For the text-containing cell, return its midpoint in [X, Y] coordinate format. 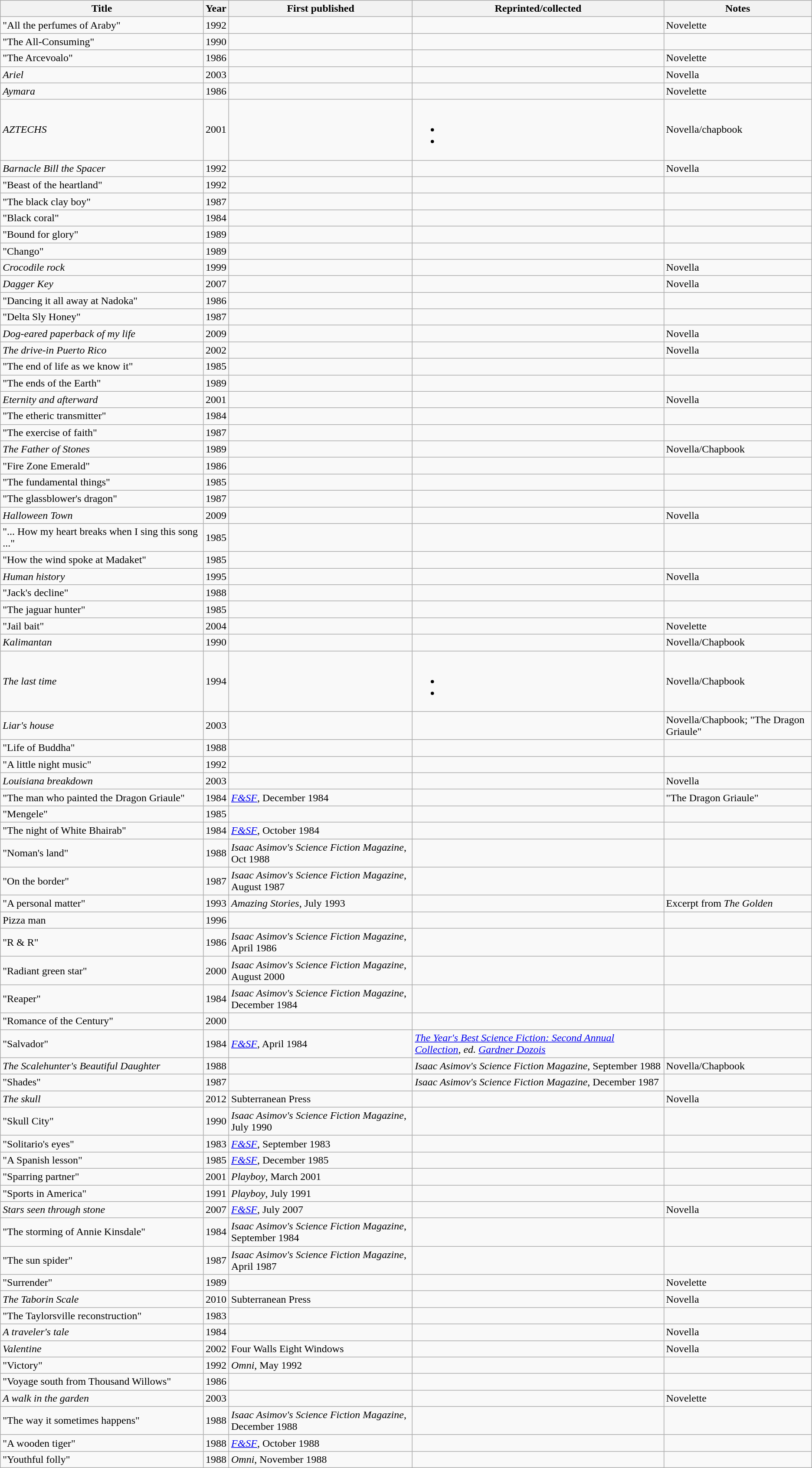
Notes [737, 9]
Isaac Asimov's Science Fiction Magazine, September 1988 [538, 1066]
"How the wind spoke at Madaket" [102, 560]
Isaac Asimov's Science Fiction Magazine, April 1987 [320, 1261]
The skull [102, 1099]
2004 [216, 626]
1995 [216, 577]
"The sun spider" [102, 1261]
"A Spanish lesson" [102, 1160]
"On the border" [102, 881]
2012 [216, 1099]
Valentine [102, 1349]
"Sports in America" [102, 1193]
"The way it sometimes happens" [102, 1420]
"Solitario's eyes" [102, 1144]
"Victory" [102, 1365]
"Life of Buddha" [102, 748]
Kalimantan [102, 642]
Novella/chapbook [737, 130]
Liar's house [102, 725]
Isaac Asimov's Science Fiction Magazine, December 1988 [320, 1420]
Omni, May 1992 [320, 1365]
Aymara [102, 91]
"Jack's decline" [102, 593]
"The Taylorsville reconstruction" [102, 1316]
Isaac Asimov's Science Fiction Magazine, August 1987 [320, 881]
"The Arcevoalo" [102, 58]
The drive-in Puerto Rico [102, 350]
"The fundamental things" [102, 482]
Ariel [102, 75]
1991 [216, 1193]
Louisiana breakdown [102, 781]
Isaac Asimov's Science Fiction Magazine, July 1990 [320, 1121]
"Chango" [102, 251]
Dagger Key [102, 284]
"Skull City" [102, 1121]
Eternity and afterward [102, 400]
Isaac Asimov's Science Fiction Magazine, Oct 1988 [320, 853]
Pizza man [102, 920]
"Delta Sly Honey" [102, 317]
AZTECHS [102, 130]
Crocodile rock [102, 268]
"The All-Consuming" [102, 42]
F&SF, September 1983 [320, 1144]
First published [320, 9]
"Voyage south from Thousand Willows" [102, 1382]
The last time [102, 681]
Four Walls Eight Windows [320, 1349]
"A personal matter" [102, 904]
Year [216, 9]
"Romance of the Century" [102, 1021]
Isaac Asimov's Science Fiction Magazine, December 1987 [538, 1082]
F&SF, December 1985 [320, 1160]
Stars seen through stone [102, 1210]
1993 [216, 904]
"The man who painted the Dragon Griaule" [102, 797]
"Beast of the heartland" [102, 185]
Human history [102, 577]
"... How my heart breaks when I sing this song ..." [102, 538]
The Father of Stones [102, 449]
"The jaguar hunter" [102, 609]
A traveler's tale [102, 1332]
Isaac Asimov's Science Fiction Magazine, April 1986 [320, 942]
"The storming of Annie Kinsdale" [102, 1232]
Halloween Town [102, 515]
"Reaper" [102, 999]
"The etheric transmitter" [102, 416]
"R & R" [102, 942]
"The Dragon Griaule" [737, 797]
F&SF, April 1984 [320, 1044]
Omni, November 1988 [320, 1459]
"Dancing it all away at Nadoka" [102, 301]
Barnacle Bill the Spacer [102, 168]
"Fire Zone Emerald" [102, 465]
F&SF, October 1984 [320, 830]
Amazing Stories, July 1993 [320, 904]
"Bound for glory" [102, 234]
2010 [216, 1299]
"Sparring partner" [102, 1176]
"The end of life as we know it" [102, 367]
Isaac Asimov's Science Fiction Magazine, August 2000 [320, 971]
"Youthful folly" [102, 1459]
"A little night music" [102, 764]
1996 [216, 920]
Playboy, March 2001 [320, 1176]
Reprinted/collected [538, 9]
"The ends of the Earth" [102, 383]
"Shades" [102, 1082]
A walk in the garden [102, 1398]
"A wooden tiger" [102, 1443]
1999 [216, 268]
F&SF, October 1988 [320, 1443]
Isaac Asimov's Science Fiction Magazine, September 1984 [320, 1232]
Dog-eared paperback of my life [102, 334]
"Radiant green star" [102, 971]
Excerpt from The Golden [737, 904]
"Salvador" [102, 1044]
Isaac Asimov's Science Fiction Magazine, December 1984 [320, 999]
1994 [216, 681]
"The night of White Bhairab" [102, 830]
The Year's Best Science Fiction: Second Annual Collection, ed. Gardner Dozois [538, 1044]
"Noman's land" [102, 853]
The Scalehunter's Beautiful Daughter [102, 1066]
Novella/Chapbook; "The Dragon Griaule" [737, 725]
The Taborin Scale [102, 1299]
"The black clay boy" [102, 201]
F&SF, December 1984 [320, 797]
Playboy, July 1991 [320, 1193]
Title [102, 9]
"The glassblower's dragon" [102, 498]
"Mengele" [102, 814]
"The exercise of faith" [102, 433]
"All the perfumes of Araby" [102, 25]
"Black coral" [102, 218]
"Surrender" [102, 1283]
F&SF, July 2007 [320, 1210]
"Jail bait" [102, 626]
